Capture the cell that displays the provided text and extract its (X, Y) central coordinate. 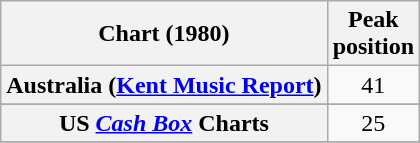
Peakposition (373, 34)
Australia (Kent Music Report) (164, 85)
25 (373, 123)
US Cash Box Charts (164, 123)
Chart (1980) (164, 34)
41 (373, 85)
